Extract the [x, y] coordinate from the center of the cell holding the provided text.  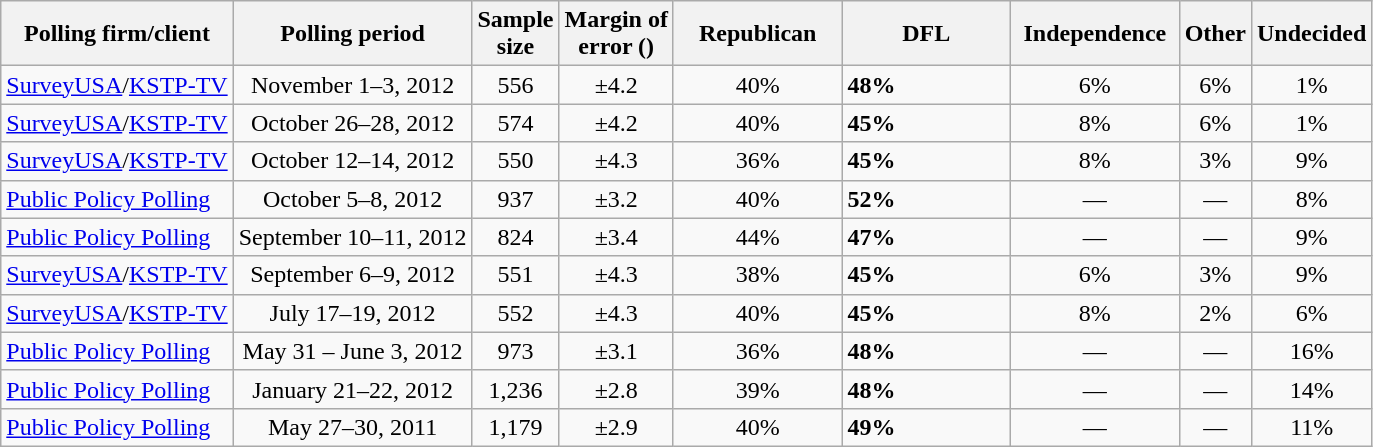
550 [516, 161]
November 1–3, 2012 [352, 85]
49% [926, 427]
824 [516, 237]
October 5–8, 2012 [352, 199]
52% [926, 199]
552 [516, 313]
±2.8 [616, 389]
±2.9 [616, 427]
16% [1311, 351]
Samplesize [516, 34]
±3.2 [616, 199]
±3.1 [616, 351]
October 26–28, 2012 [352, 123]
Polling period [352, 34]
973 [516, 351]
556 [516, 85]
September 6–9, 2012 [352, 275]
39% [758, 389]
11% [1311, 427]
May 31 – June 3, 2012 [352, 351]
574 [516, 123]
2% [1215, 313]
44% [758, 237]
DFL [926, 34]
Undecided [1311, 34]
47% [926, 237]
Margin oferror () [616, 34]
September 10–11, 2012 [352, 237]
May 27–30, 2011 [352, 427]
October 12–14, 2012 [352, 161]
Polling firm/client [117, 34]
Other [1215, 34]
July 17–19, 2012 [352, 313]
1,179 [516, 427]
±3.4 [616, 237]
937 [516, 199]
January 21–22, 2012 [352, 389]
Republican [758, 34]
38% [758, 275]
551 [516, 275]
14% [1311, 389]
Independence [1096, 34]
1,236 [516, 389]
